Provide the (X, Y) coordinate of the cell's center where the given text is located.  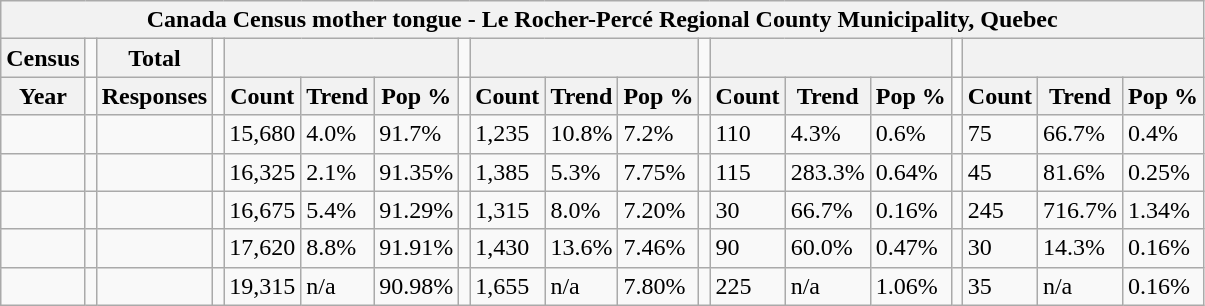
19,315 (262, 286)
15,680 (262, 134)
91.29% (416, 210)
7.80% (658, 286)
0.25% (1162, 172)
91.91% (416, 248)
7.75% (658, 172)
7.2% (658, 134)
0.47% (910, 248)
1,315 (508, 210)
110 (748, 134)
2.1% (338, 172)
91.7% (416, 134)
5.4% (338, 210)
0.4% (1162, 134)
75 (1000, 134)
1.34% (1162, 210)
10.8% (582, 134)
8.8% (338, 248)
7.20% (658, 210)
90 (748, 248)
Year (43, 96)
0.6% (910, 134)
716.7% (1080, 210)
45 (1000, 172)
16,675 (262, 210)
7.46% (658, 248)
1,655 (508, 286)
91.35% (416, 172)
Census (43, 58)
115 (748, 172)
81.6% (1080, 172)
60.0% (828, 248)
283.3% (828, 172)
16,325 (262, 172)
Total (154, 58)
0.64% (910, 172)
5.3% (582, 172)
17,620 (262, 248)
Responses (154, 96)
1,385 (508, 172)
245 (1000, 210)
35 (1000, 286)
14.3% (1080, 248)
8.0% (582, 210)
90.98% (416, 286)
Canada Census mother tongue - Le Rocher-Percé Regional County Municipality, Quebec (602, 20)
225 (748, 286)
1,235 (508, 134)
4.0% (338, 134)
13.6% (582, 248)
1,430 (508, 248)
1.06% (910, 286)
4.3% (828, 134)
